Search for the cell housing the specified text and yield its [X, Y] center coordinate. 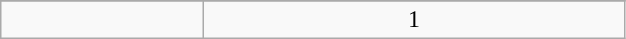
1 [414, 20]
